Find where the given text appears and provide that cell's center as (X, Y) coordinate. 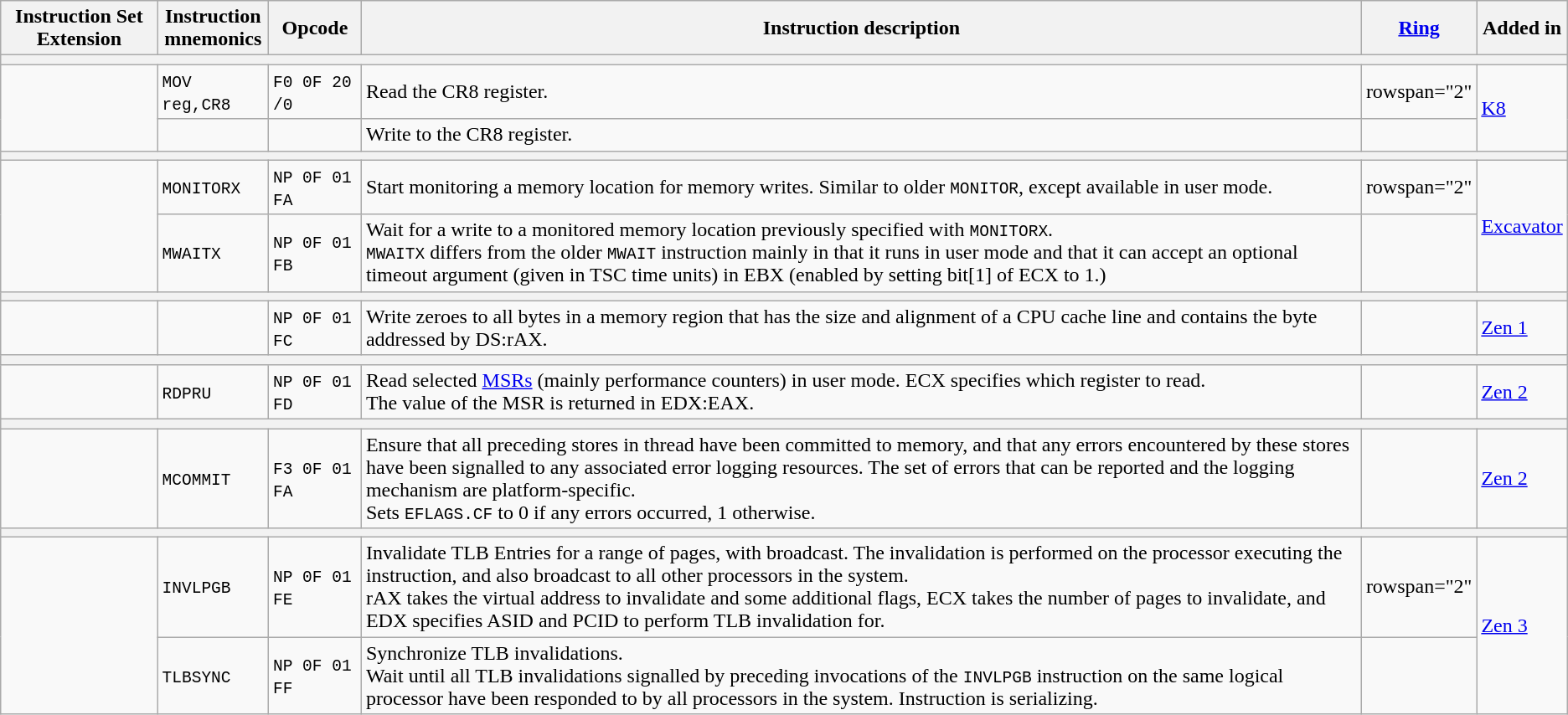
Write zeroes to all bytes in a memory region that has the size and alignment of a CPU cache line and contains the byte addressed by DS:rAX. (861, 328)
Read selected MSRs (mainly performance counters) in user mode. ECX specifies which register to read.The value of the MSR is returned in EDX:EAX. (861, 392)
Start monitoring a memory location for memory writes. Similar to older MONITOR, except available in user mode. (861, 188)
MCOMMIT (213, 479)
TLBSYNC (213, 676)
NP 0F 01 FC (315, 328)
Instruction Set Extension (79, 28)
Opcode (315, 28)
K8 (1522, 107)
Excavator (1522, 226)
Ring (1419, 28)
Instruction description (861, 28)
NP 0F 01 FE (315, 588)
Added in (1522, 28)
F3 0F 01 FA (315, 479)
INVLPGB (213, 588)
NP 0F 01 FF (315, 676)
Write to the CR8 register. (861, 135)
MOV reg,CR8 (213, 92)
MONITORX (213, 188)
F0 0F 20 /0 (315, 92)
NP 0F 01 FD (315, 392)
NP 0F 01 FB (315, 253)
Zen 1 (1522, 328)
Read the CR8 register. (861, 92)
MWAITX (213, 253)
NP 0F 01 FA (315, 188)
Instructionmnemonics (213, 28)
RDPRU (213, 392)
Zen 3 (1522, 626)
